Return [x, y] of the center of cell containing provided text 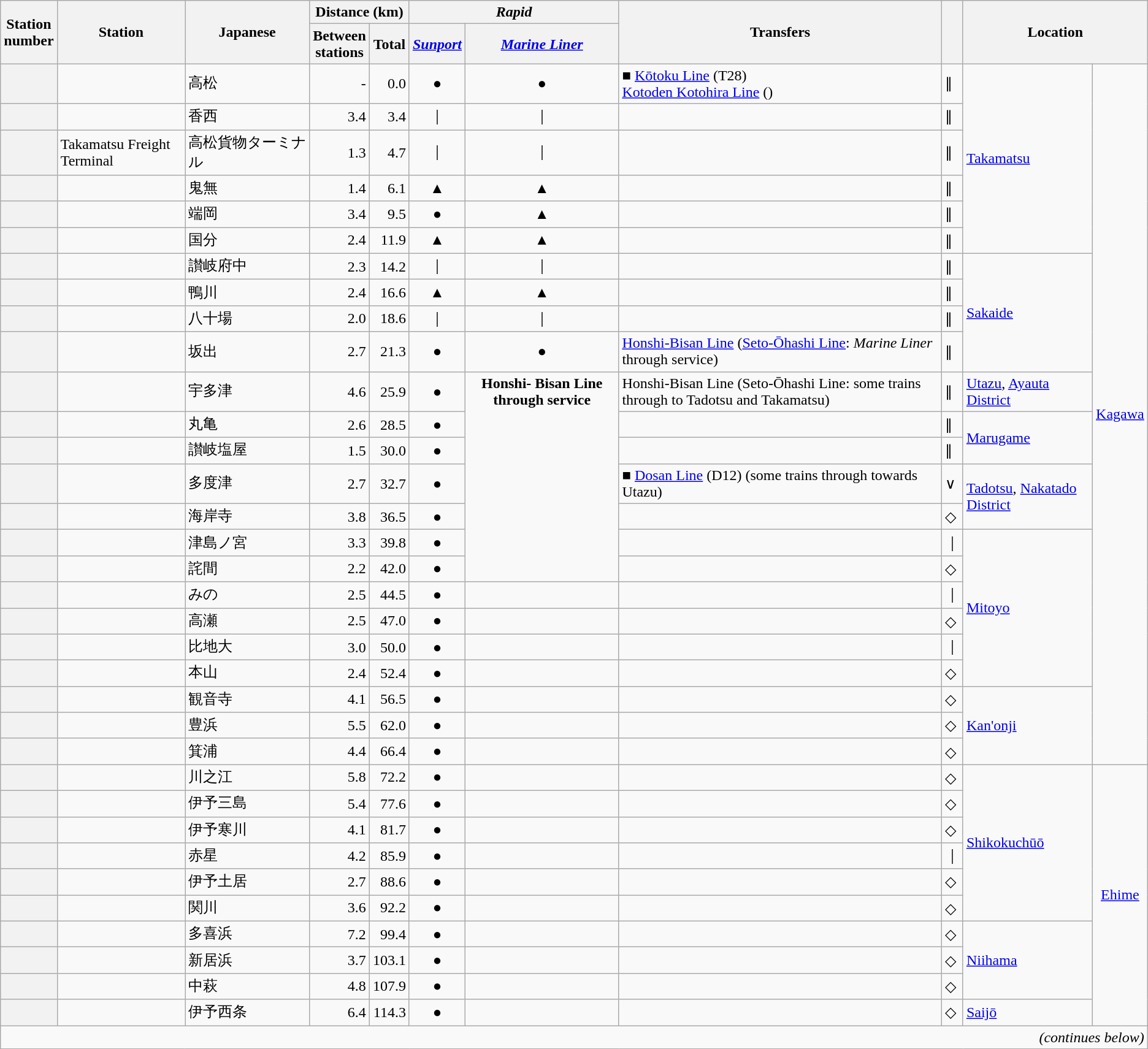
92.2 [389, 909]
Sakaide [1028, 313]
Marine Liner [542, 44]
28.5 [389, 424]
11.9 [389, 240]
1.3 [340, 153]
■ Kōtoku Line (T28)Kotoden Kotohira Line () [780, 83]
85.9 [389, 856]
1.5 [340, 451]
2.6 [340, 424]
2.2 [340, 569]
2.3 [340, 266]
6.1 [389, 189]
多度津 [248, 483]
箕浦 [248, 752]
Saijō [1028, 1013]
18.6 [389, 319]
Kagawa [1120, 414]
中萩 [248, 986]
72.2 [389, 777]
25.9 [389, 391]
56.5 [389, 699]
114.3 [389, 1013]
32.7 [389, 483]
Stationnumber [29, 32]
∨ [952, 483]
Rapid [514, 12]
Betweenstations [340, 44]
讃岐塩屋 [248, 451]
14.2 [389, 266]
5.5 [340, 726]
3.6 [340, 909]
81.7 [389, 830]
Kan'onji [1028, 725]
4.2 [340, 856]
高松 [248, 83]
3.7 [340, 960]
Honshi-Bisan Line (Seto-Ōhashi Line: some trains through to Tadotsu and Takamatsu) [780, 391]
3.3 [340, 543]
Transfers [780, 32]
Utazu, Ayauta District [1028, 391]
Mitoyo [1028, 608]
讃岐府中 [248, 266]
新居浜 [248, 960]
4.8 [340, 986]
Takamatsu [1028, 158]
Honshi-Bisan Line (Seto-Ōhashi Line: Marine Liner through service) [780, 352]
77.6 [389, 803]
本山 [248, 673]
9.5 [389, 215]
2.0 [340, 319]
国分 [248, 240]
Niihama [1028, 960]
50.0 [389, 647]
津島ノ宮 [248, 543]
坂出 [248, 352]
3.8 [340, 516]
Total [389, 44]
豊浜 [248, 726]
高松貨物ターミナル [248, 153]
52.4 [389, 673]
詫間 [248, 569]
Takamatsu Freight Terminal [121, 153]
47.0 [389, 622]
3.0 [340, 647]
5.4 [340, 803]
39.8 [389, 543]
36.5 [389, 516]
107.9 [389, 986]
4.4 [340, 752]
Tadotsu, Nakatado District [1028, 497]
6.4 [340, 1013]
Location [1055, 32]
7.2 [340, 934]
関川 [248, 909]
高瀬 [248, 622]
66.4 [389, 752]
Shikokuchūō [1028, 842]
Japanese [248, 32]
0.0 [389, 83]
鬼無 [248, 189]
端岡 [248, 215]
多喜浜 [248, 934]
海岸寺 [248, 516]
川之江 [248, 777]
Sunport [437, 44]
宇多津 [248, 391]
5.8 [340, 777]
4.6 [340, 391]
伊予土居 [248, 882]
比地大 [248, 647]
観音寺 [248, 699]
伊予寒川 [248, 830]
■ Dosan Line (D12) (some trains through towards Utazu) [780, 483]
伊予三島 [248, 803]
1.4 [340, 189]
62.0 [389, 726]
44.5 [389, 595]
21.3 [389, 352]
99.4 [389, 934]
(continues below) [574, 1037]
103.1 [389, 960]
42.0 [389, 569]
88.6 [389, 882]
Distance (km) [359, 12]
丸亀 [248, 424]
4.7 [389, 153]
- [340, 83]
香西 [248, 116]
16.6 [389, 293]
鴨川 [248, 293]
30.0 [389, 451]
Ehime [1120, 895]
赤星 [248, 856]
みの [248, 595]
Honshi- Bisan Line through service [542, 477]
伊予西条 [248, 1013]
八十場 [248, 319]
Station [121, 32]
Marugame [1028, 438]
